Identify which cell holds the provided text, then report its (X, Y) central coordinate. 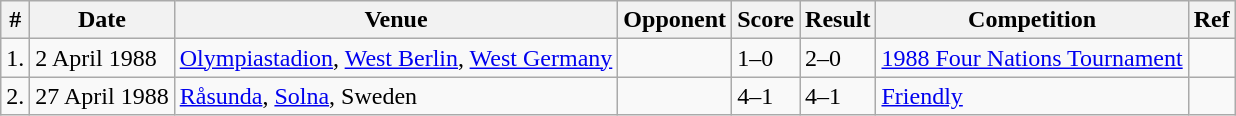
# (16, 20)
1–0 (766, 58)
2–0 (838, 58)
1. (16, 58)
Ref (1212, 20)
Result (838, 20)
Date (102, 20)
2 April 1988 (102, 58)
Venue (396, 20)
Opponent (675, 20)
27 April 1988 (102, 96)
Olympiastadion, West Berlin, West Germany (396, 58)
Score (766, 20)
Competition (1032, 20)
1988 Four Nations Tournament (1032, 58)
2. (16, 96)
Råsunda, Solna, Sweden (396, 96)
Friendly (1032, 96)
